Output the [x, y] coordinate of the center of the cell containing the given text.  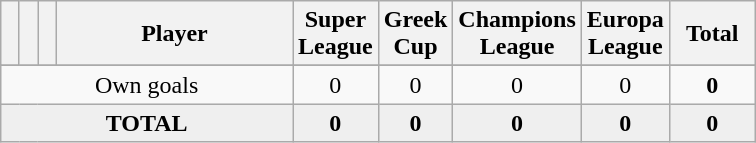
TOTAL [147, 123]
Europa League [625, 34]
Player [174, 34]
Champions League [517, 34]
Greek Cup [416, 34]
Total [712, 34]
Own goals [147, 85]
Super League [335, 34]
